Provide the [x, y] coordinate of the cell's center where the given text is located.  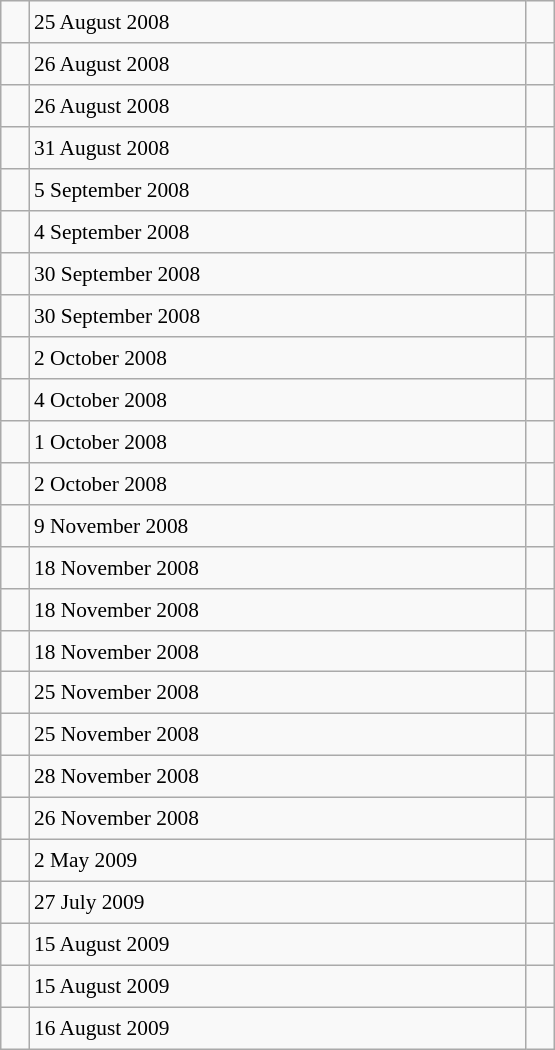
5 September 2008 [278, 190]
28 November 2008 [278, 777]
4 September 2008 [278, 232]
4 October 2008 [278, 399]
9 November 2008 [278, 525]
26 November 2008 [278, 819]
16 August 2009 [278, 1028]
27 July 2009 [278, 903]
1 October 2008 [278, 441]
25 August 2008 [278, 22]
31 August 2008 [278, 148]
2 May 2009 [278, 861]
